From the cell containing the given text, extract its center point as (X, Y) coordinate. 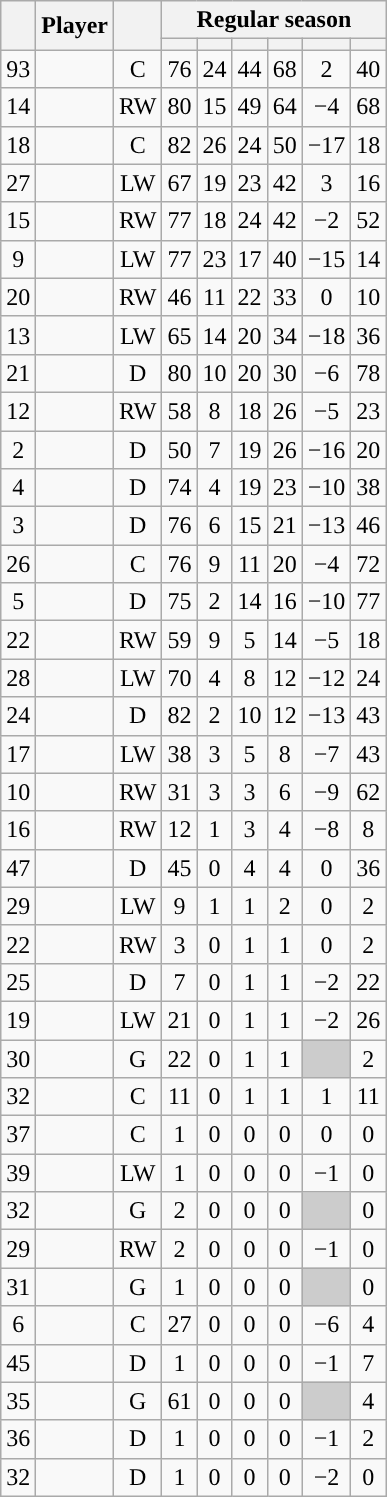
93 (18, 69)
70 (180, 678)
−8 (326, 830)
58 (180, 411)
64 (284, 107)
62 (368, 792)
−17 (326, 145)
Regular season (274, 20)
−16 (326, 449)
67 (180, 183)
44 (250, 69)
39 (18, 1173)
Player (75, 26)
65 (180, 335)
59 (180, 640)
33 (284, 297)
74 (180, 488)
47 (18, 868)
−12 (326, 678)
34 (284, 335)
72 (368, 564)
13 (18, 335)
−9 (326, 792)
78 (368, 373)
52 (368, 221)
28 (18, 678)
−7 (326, 754)
−18 (326, 335)
37 (18, 1135)
25 (18, 982)
49 (250, 107)
−15 (326, 259)
35 (18, 1401)
61 (180, 1401)
75 (180, 602)
